Return [x, y] of the center of cell containing provided text 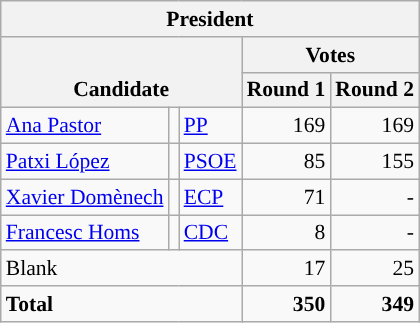
155 [374, 162]
Round 2 [374, 90]
350 [286, 304]
Round 1 [286, 90]
8 [286, 233]
Blank [122, 269]
CDC [210, 233]
President [210, 19]
Candidate [122, 72]
Ana Pastor [85, 126]
Votes [330, 55]
Francesc Homs [85, 233]
PSOE [210, 162]
Patxi López [85, 162]
17 [286, 269]
25 [374, 269]
85 [286, 162]
71 [286, 197]
Total [122, 304]
Xavier Domènech [85, 197]
PP [210, 126]
349 [374, 304]
ECP [210, 197]
